Determine the (x, y) coordinate at the center of the cell enclosing the given text.  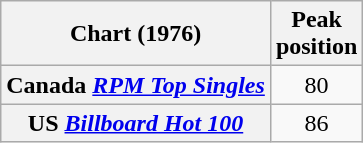
86 (316, 123)
Chart (1976) (136, 34)
80 (316, 85)
US Billboard Hot 100 (136, 123)
Canada RPM Top Singles (136, 85)
Peakposition (316, 34)
